Find where the given text appears and provide that cell's center as [X, Y] coordinate. 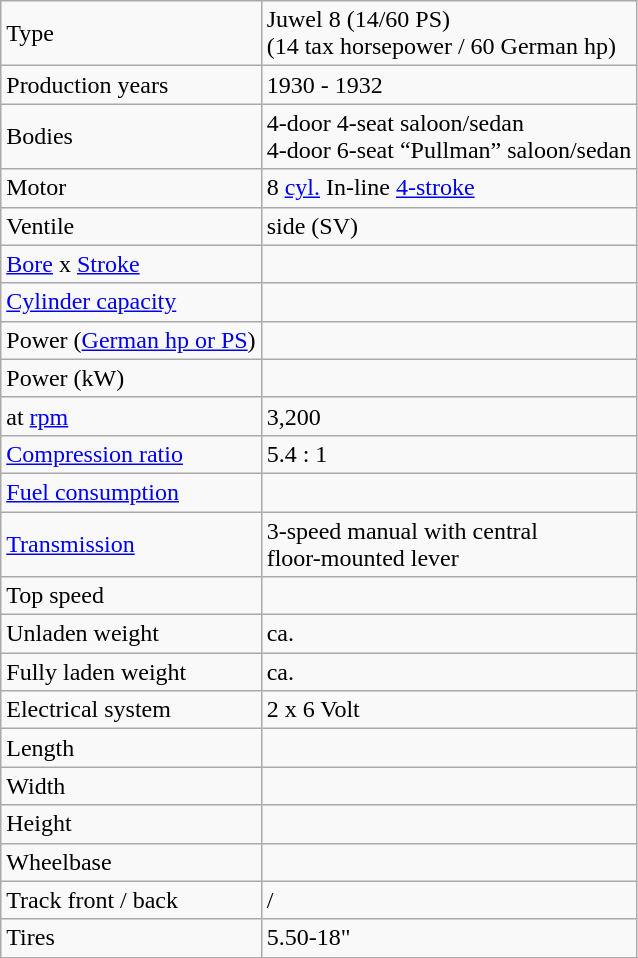
5.4 : 1 [449, 454]
Width [131, 786]
Wheelbase [131, 862]
Tires [131, 938]
5.50-18" [449, 938]
Power (kW) [131, 378]
3-speed manual with central floor-mounted lever [449, 544]
1930 - 1932 [449, 85]
Fuel consumption [131, 492]
Height [131, 824]
Top speed [131, 596]
Transmission [131, 544]
Cylinder capacity [131, 302]
Compression ratio [131, 454]
Motor [131, 188]
Power (German hp or PS) [131, 340]
Ventile [131, 226]
side (SV) [449, 226]
8 cyl. In-line 4-stroke [449, 188]
Type [131, 34]
4-door 4-seat saloon/sedan4-door 6-seat “Pullman” saloon/sedan [449, 136]
Length [131, 748]
Electrical system [131, 710]
Track front / back [131, 900]
Bore x Stroke [131, 264]
Production years [131, 85]
Juwel 8 (14/60 PS)(14 tax horsepower / 60 German hp) [449, 34]
at rpm [131, 416]
2 x 6 Volt [449, 710]
Bodies [131, 136]
3,200 [449, 416]
/ [449, 900]
Fully laden weight [131, 672]
Unladen weight [131, 634]
